Pinpoint the cell where the given text exists, returning its (X, Y) midpoint coordinate. 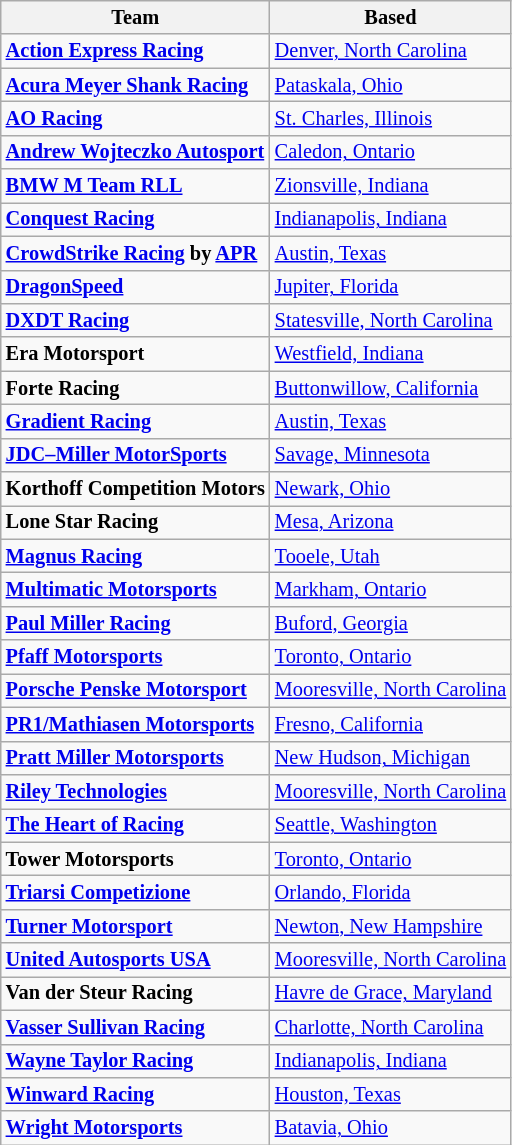
Savage, Minnesota (390, 455)
Paul Miller Racing (136, 623)
Newton, New Hampshire (390, 926)
Pfaff Motorsports (136, 657)
AO Racing (136, 118)
Vasser Sullivan Racing (136, 1027)
Westfield, Indiana (390, 354)
United Autosports USA (136, 960)
Conquest Racing (136, 219)
Multimatic Motorsports (136, 589)
Wayne Taylor Racing (136, 1061)
Turner Motorsport (136, 926)
The Heart of Racing (136, 825)
DragonSpeed (136, 287)
Magnus Racing (136, 556)
Buford, Georgia (390, 623)
Zionsville, Indiana (390, 186)
Forte Racing (136, 388)
CrowdStrike Racing by APR (136, 253)
Charlotte, North Carolina (390, 1027)
Orlando, Florida (390, 892)
Buttonwillow, California (390, 388)
St. Charles, Illinois (390, 118)
Seattle, Washington (390, 825)
Action Express Racing (136, 51)
Newark, Ohio (390, 489)
Porsche Penske Motorsport (136, 690)
Acura Meyer Shank Racing (136, 85)
Gradient Racing (136, 421)
Pataskala, Ohio (390, 85)
Pratt Miller Motorsports (136, 758)
PR1/Mathiasen Motorsports (136, 724)
Team (136, 17)
Riley Technologies (136, 791)
Jupiter, Florida (390, 287)
Denver, North Carolina (390, 51)
Caledon, Ontario (390, 152)
Korthoff Competition Motors (136, 489)
Havre de Grace, Maryland (390, 993)
Tooele, Utah (390, 556)
Batavia, Ohio (390, 1128)
New Hudson, Michigan (390, 758)
Andrew Wojteczko Autosport (136, 152)
BMW M Team RLL (136, 186)
DXDT Racing (136, 320)
Tower Motorsports (136, 859)
Triarsi Competizione (136, 892)
JDC–Miller MotorSports (136, 455)
Fresno, California (390, 724)
Statesville, North Carolina (390, 320)
Van der Steur Racing (136, 993)
Mesa, Arizona (390, 522)
Era Motorsport (136, 354)
Lone Star Racing (136, 522)
Based (390, 17)
Houston, Texas (390, 1094)
Markham, Ontario (390, 589)
Wright Motorsports (136, 1128)
Winward Racing (136, 1094)
